Return the (x, y) coordinate for the center point of the cell that contains the specified text.  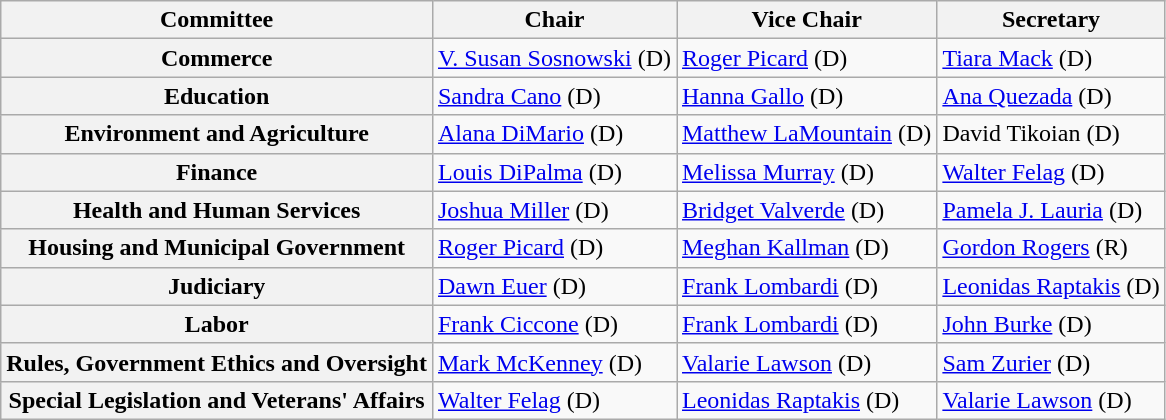
Tiara Mack (D) (1051, 58)
Housing and Municipal Government (217, 248)
John Burke (D) (1051, 324)
Alana DiMario (D) (554, 134)
Vice Chair (806, 20)
Finance (217, 172)
Hanna Gallo (D) (806, 96)
Sandra Cano (D) (554, 96)
Gordon Rogers (R) (1051, 248)
Commerce (217, 58)
Matthew LaMountain (D) (806, 134)
Committee (217, 20)
Labor (217, 324)
Secretary (1051, 20)
Meghan Kallman (D) (806, 248)
Pamela J. Lauria (D) (1051, 210)
Health and Human Services (217, 210)
Mark McKenney (D) (554, 362)
Environment and Agriculture (217, 134)
Joshua Miller (D) (554, 210)
V. Susan Sosnowski (D) (554, 58)
Judiciary (217, 286)
David Tikoian (D) (1051, 134)
Louis DiPalma (D) (554, 172)
Chair (554, 20)
Ana Quezada (D) (1051, 96)
Melissa Murray (D) (806, 172)
Dawn Euer (D) (554, 286)
Education (217, 96)
Sam Zurier (D) (1051, 362)
Bridget Valverde (D) (806, 210)
Rules, Government Ethics and Oversight (217, 362)
Special Legislation and Veterans' Affairs (217, 400)
Frank Ciccone (D) (554, 324)
